Pinpoint the cell where the given text exists, returning its [X, Y] midpoint coordinate. 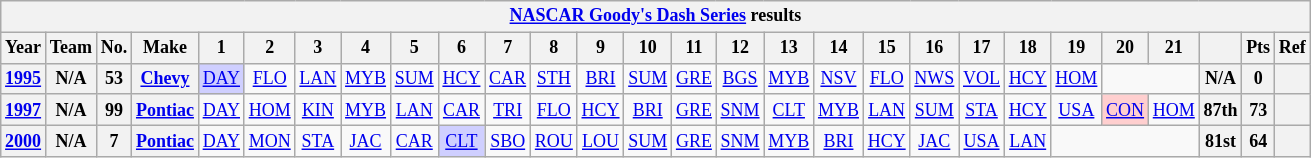
BGS [740, 78]
2 [270, 48]
STH [554, 78]
SBO [508, 140]
LOU [600, 140]
3 [318, 48]
ROU [554, 140]
1 [221, 48]
1995 [24, 78]
64 [1258, 140]
99 [114, 110]
4 [366, 48]
Make [166, 48]
0 [1258, 78]
19 [1076, 48]
6 [462, 48]
8 [554, 48]
TRI [508, 110]
Team [70, 48]
1997 [24, 110]
53 [114, 78]
Pts [1258, 48]
87th [1220, 110]
CON [1126, 110]
17 [982, 48]
MON [270, 140]
18 [1028, 48]
20 [1126, 48]
15 [886, 48]
No. [114, 48]
16 [934, 48]
12 [740, 48]
Ref [1292, 48]
NWS [934, 78]
NASCAR Goody's Dash Series results [656, 16]
KIN [318, 110]
2000 [24, 140]
21 [1174, 48]
13 [789, 48]
10 [648, 48]
5 [414, 48]
Chevy [166, 78]
73 [1258, 110]
14 [839, 48]
NSV [839, 78]
81st [1220, 140]
VOL [982, 78]
11 [694, 48]
9 [600, 48]
Year [24, 48]
